Return the (X, Y) coordinate for the center point of the cell that contains the specified text.  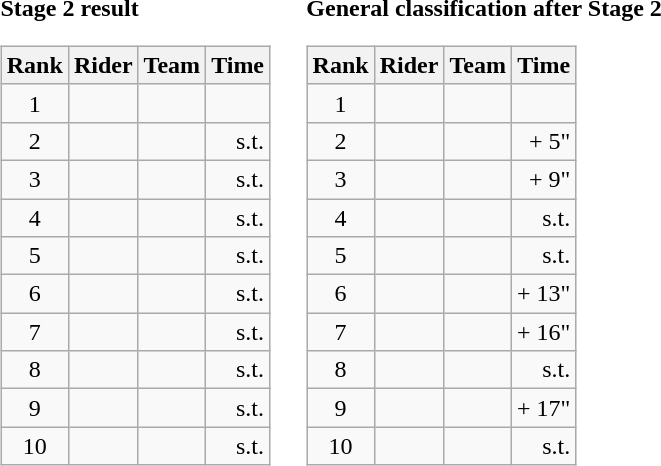
+ 5" (543, 141)
+ 13" (543, 294)
+ 16" (543, 332)
+ 17" (543, 408)
+ 9" (543, 179)
